Pinpoint the cell where the given text exists, returning its (x, y) midpoint coordinate. 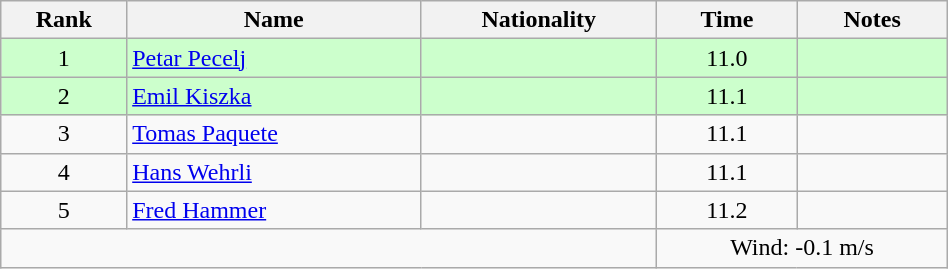
Tomas Paquete (274, 134)
Name (274, 20)
Fred Hammer (274, 210)
2 (64, 96)
Petar Pecelj (274, 58)
Time (727, 20)
11.0 (727, 58)
Emil Kiszka (274, 96)
3 (64, 134)
5 (64, 210)
4 (64, 172)
Hans Wehrli (274, 172)
Notes (872, 20)
Wind: -0.1 m/s (802, 248)
Rank (64, 20)
Nationality (539, 20)
11.2 (727, 210)
1 (64, 58)
